Identify which cell holds the provided text, then report its [X, Y] central coordinate. 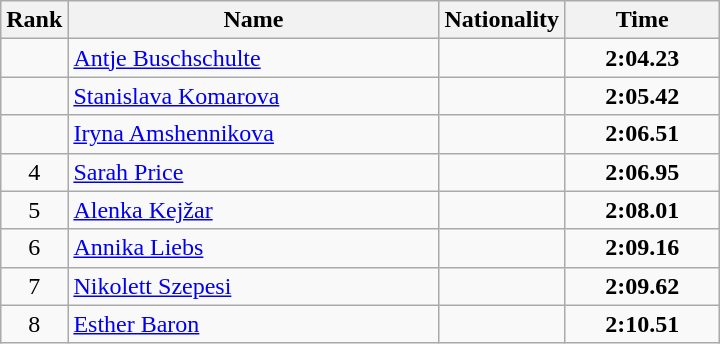
2:04.23 [642, 58]
2:10.51 [642, 324]
2:06.95 [642, 172]
2:09.16 [642, 248]
2:06.51 [642, 134]
Antje Buschschulte [254, 58]
Iryna Amshennikova [254, 134]
Esther Baron [254, 324]
Alenka Kejžar [254, 210]
Nationality [502, 20]
Time [642, 20]
Stanislava Komarova [254, 96]
2:05.42 [642, 96]
Annika Liebs [254, 248]
Name [254, 20]
Rank [34, 20]
2:08.01 [642, 210]
2:09.62 [642, 286]
Nikolett Szepesi [254, 286]
5 [34, 210]
Sarah Price [254, 172]
4 [34, 172]
7 [34, 286]
8 [34, 324]
6 [34, 248]
